Extract the [x, y] coordinate from the center of the cell holding the provided text.  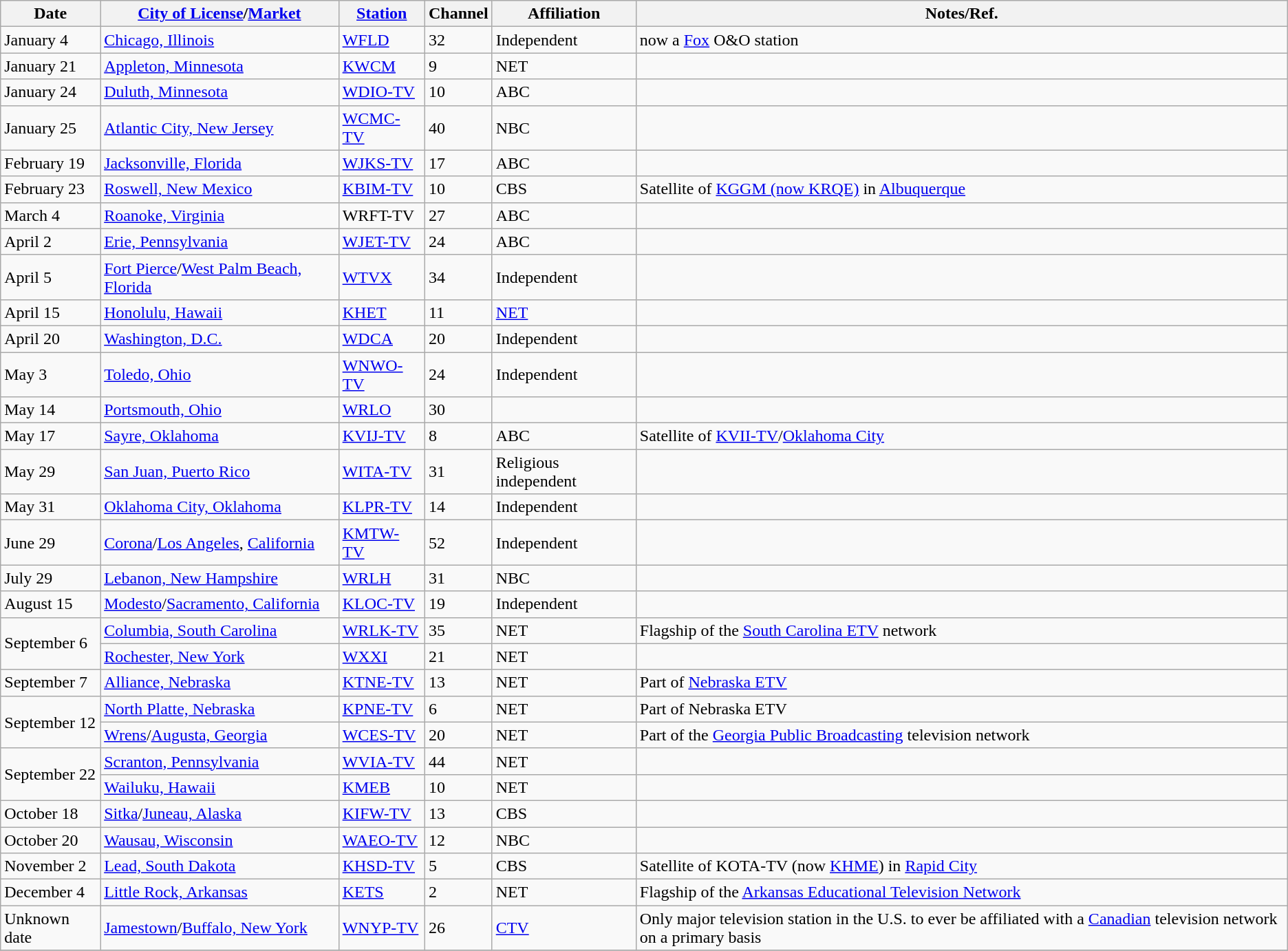
2 [458, 893]
WFLD [381, 40]
Roswell, New Mexico [219, 189]
12 [458, 840]
July 29 [51, 578]
August 15 [51, 604]
40 [458, 128]
52 [458, 542]
February 23 [51, 189]
21 [458, 656]
KMEB [381, 787]
WDIO-TV [381, 92]
Wailuku, Hawaii [219, 787]
KPNE-TV [381, 709]
WNWO-TV [381, 374]
April 5 [51, 277]
Atlantic City, New Jersey [219, 128]
now a Fox O&O station [962, 40]
Appleton, Minnesota [219, 66]
44 [458, 761]
KHET [381, 312]
WRFT-TV [381, 215]
May 3 [51, 374]
Flagship of the South Carolina ETV network [962, 630]
May 14 [51, 410]
KBIM-TV [381, 189]
Sitka/Juneau, Alaska [219, 813]
Fort Pierce/West Palm Beach, Florida [219, 277]
Washington, D.C. [219, 339]
Affiliation [564, 14]
North Platte, Nebraska [219, 709]
KTNE-TV [381, 683]
WRLO [381, 410]
Modesto/Sacramento, California [219, 604]
KHSD-TV [381, 866]
35 [458, 630]
WTVX [381, 277]
Scranton, Pennsylvania [219, 761]
March 4 [51, 215]
January 24 [51, 92]
KLPR-TV [381, 507]
19 [458, 604]
11 [458, 312]
KWCM [381, 66]
January 4 [51, 40]
32 [458, 40]
Oklahoma City, Oklahoma [219, 507]
September 22 [51, 774]
WDCA [381, 339]
Satellite of KVII-TV/Oklahoma City [962, 436]
Satellite of KOTA-TV (now KHME) in Rapid City [962, 866]
KIFW-TV [381, 813]
34 [458, 277]
WCES-TV [381, 735]
June 29 [51, 542]
Channel [458, 14]
April 15 [51, 312]
Jacksonville, Florida [219, 163]
May 31 [51, 507]
January 21 [51, 66]
October 20 [51, 840]
14 [458, 507]
Corona/Los Angeles, California [219, 542]
KETS [381, 893]
Rochester, New York [219, 656]
Roanoke, Virginia [219, 215]
Notes/Ref. [962, 14]
8 [458, 436]
San Juan, Puerto Rico [219, 472]
Satellite of KGGM (now KRQE) in Albuquerque [962, 189]
Lebanon, New Hampshire [219, 578]
April 2 [51, 242]
KMTW-TV [381, 542]
27 [458, 215]
17 [458, 163]
Chicago, Illinois [219, 40]
November 2 [51, 866]
WJET-TV [381, 242]
Wrens/Augusta, Georgia [219, 735]
Honolulu, Hawaii [219, 312]
WAEO-TV [381, 840]
5 [458, 866]
Alliance, Nebraska [219, 683]
Station [381, 14]
WXXI [381, 656]
6 [458, 709]
Jamestown/Buffalo, New York [219, 928]
26 [458, 928]
May 29 [51, 472]
Toledo, Ohio [219, 374]
KLOC-TV [381, 604]
Erie, Pennsylvania [219, 242]
September 7 [51, 683]
Sayre, Oklahoma [219, 436]
May 17 [51, 436]
9 [458, 66]
WRLK-TV [381, 630]
WCMC-TV [381, 128]
October 18 [51, 813]
Duluth, Minnesota [219, 92]
Part of the Georgia Public Broadcasting television network [962, 735]
Only major television station in the U.S. to ever be affiliated with a Canadian television network on a primary basis [962, 928]
WRLH [381, 578]
WVIA-TV [381, 761]
Wausau, Wisconsin [219, 840]
Unknown date [51, 928]
30 [458, 410]
January 25 [51, 128]
KVIJ-TV [381, 436]
CTV [564, 928]
WNYP-TV [381, 928]
WITA-TV [381, 472]
Columbia, South Carolina [219, 630]
Religious independent [564, 472]
City of License/Market [219, 14]
September 12 [51, 722]
Flagship of the Arkansas Educational Television Network [962, 893]
April 20 [51, 339]
February 19 [51, 163]
Little Rock, Arkansas [219, 893]
Portsmouth, Ohio [219, 410]
Lead, South Dakota [219, 866]
September 6 [51, 643]
December 4 [51, 893]
Date [51, 14]
WJKS-TV [381, 163]
